Return the (x, y) coordinate for the center point of the cell that contains the specified text.  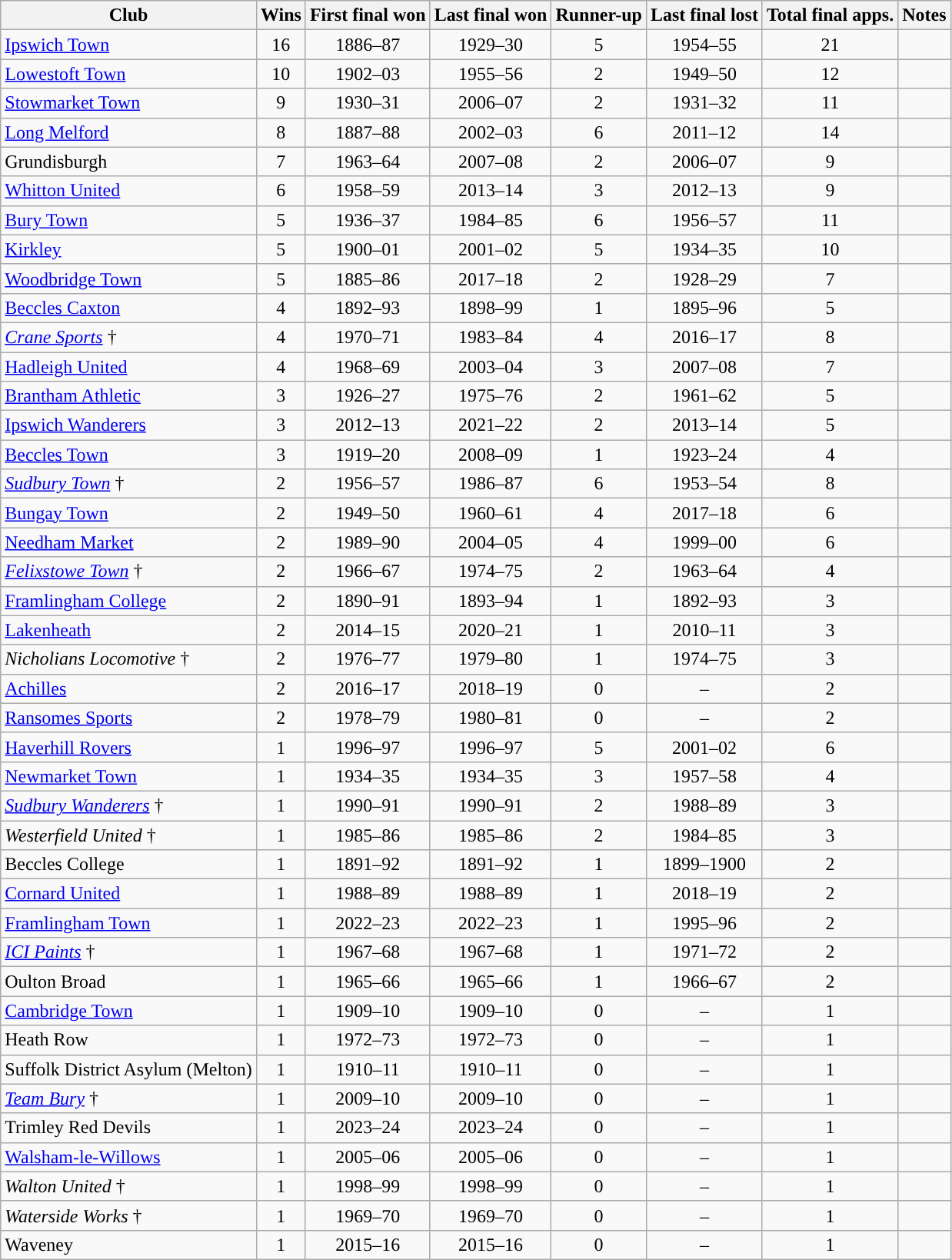
1979–80 (491, 659)
1885–86 (368, 278)
Long Melford (129, 132)
1980–81 (491, 718)
Needham Market (129, 542)
First final won (368, 15)
Ransomes Sports (129, 718)
Stowmarket Town (129, 103)
1953–54 (704, 484)
1976–77 (368, 659)
1900–01 (368, 249)
12 (830, 74)
1975–76 (491, 396)
1899–1900 (704, 865)
2014–15 (368, 630)
1968–69 (368, 367)
Brantham Athletic (129, 396)
Bungay Town (129, 513)
Woodbridge Town (129, 278)
Crane Sports † (129, 337)
Framlingham College (129, 601)
1893–94 (491, 601)
1923–24 (704, 455)
Walsham-le-Willows (129, 1157)
1886–87 (368, 45)
1919–20 (368, 455)
1926–27 (368, 396)
2010–11 (704, 630)
Westerfield United † (129, 835)
Felixstowe Town † (129, 572)
Club (129, 15)
1929–30 (491, 45)
Bury Town (129, 220)
1887–88 (368, 132)
2021–22 (491, 425)
1971–72 (704, 952)
1898–99 (491, 308)
1930–31 (368, 103)
21 (830, 45)
Grundisburgh (129, 162)
Newmarket Town (129, 776)
ICI Paints † (129, 952)
Beccles Town (129, 455)
Runner-up (599, 15)
2020–21 (491, 630)
Team Bury † (129, 1098)
1928–29 (704, 278)
2002–03 (491, 132)
Ipswich Wanderers (129, 425)
Ipswich Town (129, 45)
2003–04 (491, 367)
Waterside Works † (129, 1215)
Notes (924, 15)
Trimley Red Devils (129, 1128)
1978–79 (368, 718)
Suffolk District Asylum (Melton) (129, 1069)
1999–00 (704, 542)
1931–32 (704, 103)
Last final lost (704, 15)
Waveney (129, 1245)
1970–71 (368, 337)
Sudbury Wanderers † (129, 805)
1983–84 (491, 337)
Beccles Caxton (129, 308)
1890–91 (368, 601)
1989–90 (368, 542)
2008–09 (491, 455)
2011–12 (704, 132)
Nicholians Locomotive † (129, 659)
Haverhill Rovers (129, 747)
2004–05 (491, 542)
Lakenheath (129, 630)
1902–03 (368, 74)
Cambridge Town (129, 1011)
Kirkley (129, 249)
Lowestoft Town (129, 74)
1957–58 (704, 776)
Framlingham Town (129, 923)
1895–96 (704, 308)
1960–61 (491, 513)
Whitton United (129, 191)
Wins (281, 15)
Last final won (491, 15)
Achilles (129, 688)
14 (830, 132)
Oulton Broad (129, 982)
Beccles College (129, 865)
Cornard United (129, 894)
1955–56 (491, 74)
Heath Row (129, 1040)
Sudbury Town † (129, 484)
1936–37 (368, 220)
Walton United † (129, 1186)
1961–62 (704, 396)
1986–87 (491, 484)
Hadleigh United (129, 367)
Total final apps. (830, 15)
1954–55 (704, 45)
16 (281, 45)
1958–59 (368, 191)
1995–96 (704, 923)
